Determine the [X, Y] coordinate at the center of the cell enclosing the given text.  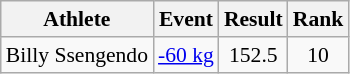
Billy Ssengendo [77, 55]
Rank [318, 19]
152.5 [254, 55]
Event [186, 19]
-60 kg [186, 55]
Result [254, 19]
10 [318, 55]
Athlete [77, 19]
